Extract the [X, Y] coordinate from the center of the cell holding the provided text.  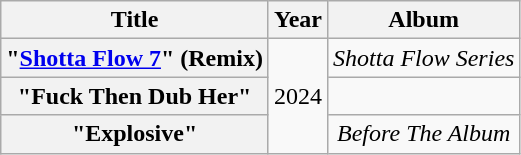
Before The Album [424, 134]
"Shotta Flow 7" (Remix) [135, 58]
Shotta Flow Series [424, 58]
"Fuck Then Dub Her" [135, 96]
Year [298, 20]
Title [135, 20]
Album [424, 20]
"Explosive" [135, 134]
2024 [298, 96]
